Detect which cell encompasses the target text, then output its (X, Y) center coordinate. 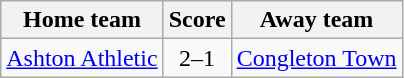
2–1 (197, 58)
Score (197, 20)
Home team (82, 20)
Congleton Town (316, 58)
Ashton Athletic (82, 58)
Away team (316, 20)
